Extract the (x, y) coordinate from the center of the cell holding the provided text.  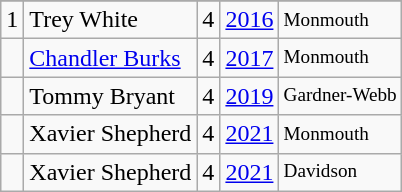
Gardner-Webb (340, 96)
2019 (250, 96)
Davidson (340, 172)
2017 (250, 58)
Tommy Bryant (110, 96)
Chandler Burks (110, 58)
1 (12, 20)
Trey White (110, 20)
2016 (250, 20)
